Pinpoint the cell where the given text exists, returning its [X, Y] midpoint coordinate. 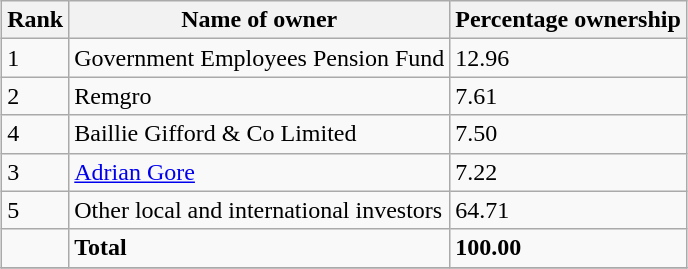
12.96 [568, 58]
Rank [36, 20]
7.61 [568, 96]
Remgro [260, 96]
2 [36, 96]
Name of owner [260, 20]
Other local and international investors [260, 210]
Adrian Gore [260, 172]
4 [36, 134]
3 [36, 172]
Baillie Gifford & Co Limited [260, 134]
7.22 [568, 172]
7.50 [568, 134]
64.71 [568, 210]
100.00 [568, 248]
Government Employees Pension Fund [260, 58]
Total [260, 248]
Percentage ownership [568, 20]
5 [36, 210]
1 [36, 58]
